Extract the (X, Y) coordinate from the center of the cell holding the provided text.  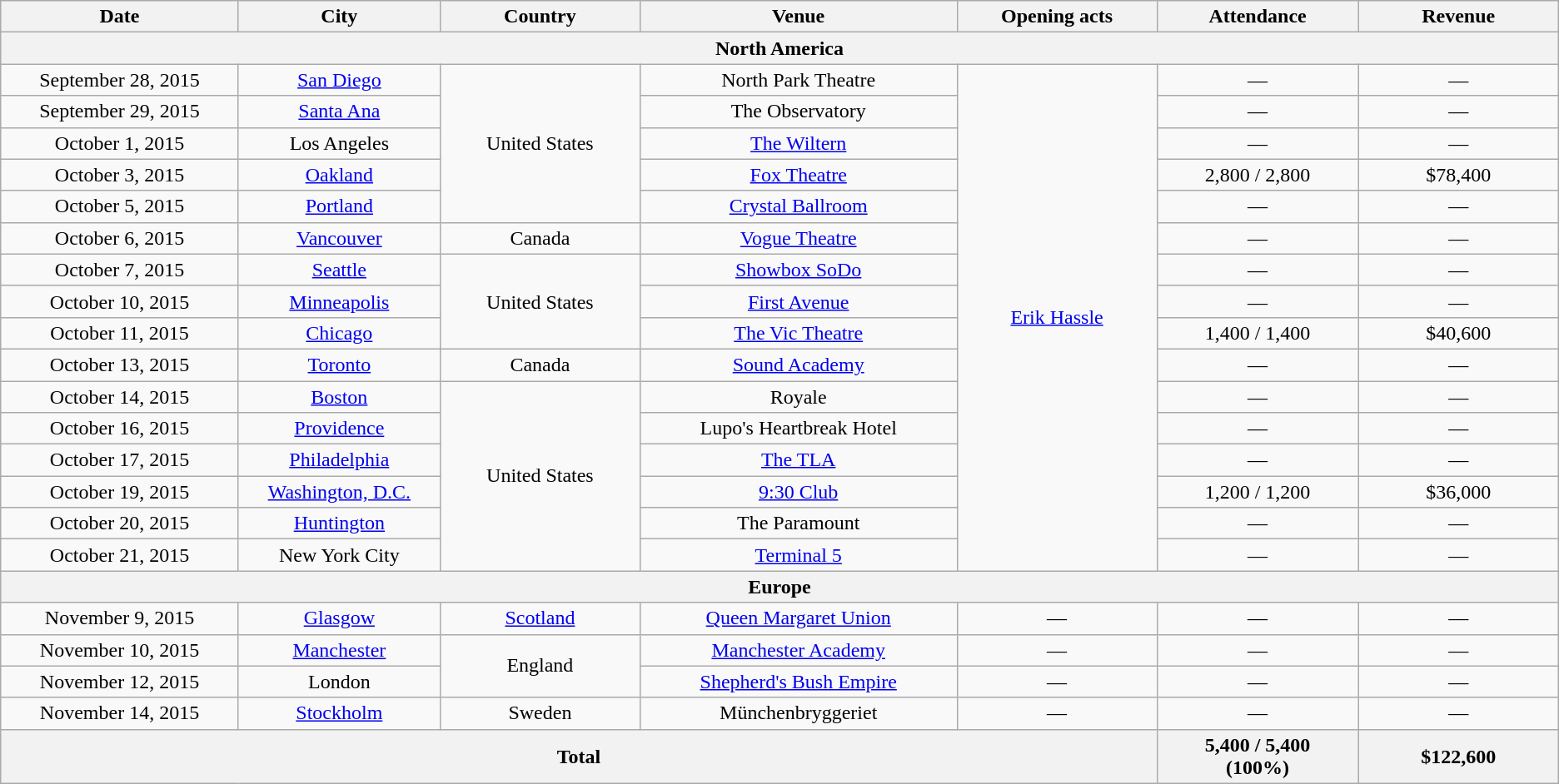
October 17, 2015 (120, 460)
Vogue Theatre (798, 238)
Vancouver (339, 238)
October 13, 2015 (120, 365)
Seattle (339, 270)
October 19, 2015 (120, 492)
September 28, 2015 (120, 80)
Queen Margaret Union (798, 618)
Santa Ana (339, 112)
October 5, 2015 (120, 206)
November 9, 2015 (120, 618)
Huntington (339, 523)
Showbox SoDo (798, 270)
Boston (339, 397)
Date (120, 17)
Shepherd's Bush Empire (798, 682)
San Diego (339, 80)
Chicago (339, 333)
Opening acts (1057, 17)
London (339, 682)
The Wiltern (798, 143)
First Avenue (798, 301)
November 12, 2015 (120, 682)
November 10, 2015 (120, 650)
Sweden (540, 713)
November 14, 2015 (120, 713)
The Vic Theatre (798, 333)
Münchenbryggeriet (798, 713)
Revenue (1458, 17)
Erik Hassle (1057, 318)
Venue (798, 17)
Royale (798, 397)
1,400 / 1,400 (1258, 333)
October 14, 2015 (120, 397)
Toronto (339, 365)
$78,400 (1458, 175)
Scotland (540, 618)
October 21, 2015 (120, 555)
The TLA (798, 460)
October 10, 2015 (120, 301)
October 11, 2015 (120, 333)
England (540, 666)
October 3, 2015 (120, 175)
October 6, 2015 (120, 238)
9:30 Club (798, 492)
Los Angeles (339, 143)
Manchester (339, 650)
Total (579, 756)
Lupo's Heartbreak Hotel (798, 429)
1,200 / 1,200 (1258, 492)
Minneapolis (339, 301)
Oakland (339, 175)
North Park Theatre (798, 80)
$36,000 (1458, 492)
Portland (339, 206)
Philadelphia (339, 460)
Stockholm (339, 713)
5,400 / 5,400(100%) (1258, 756)
September 29, 2015 (120, 112)
Attendance (1258, 17)
2,800 / 2,800 (1258, 175)
$40,600 (1458, 333)
City (339, 17)
October 1, 2015 (120, 143)
October 20, 2015 (120, 523)
Providence (339, 429)
The Paramount (798, 523)
Glasgow (339, 618)
$122,600 (1458, 756)
New York City (339, 555)
The Observatory (798, 112)
October 16, 2015 (120, 429)
Manchester Academy (798, 650)
North America (779, 48)
Fox Theatre (798, 175)
October 7, 2015 (120, 270)
Country (540, 17)
Sound Academy (798, 365)
Terminal 5 (798, 555)
Europe (779, 587)
Washington, D.C. (339, 492)
Crystal Ballroom (798, 206)
